Provide the (X, Y) coordinate of the cell's center where the given text is located.  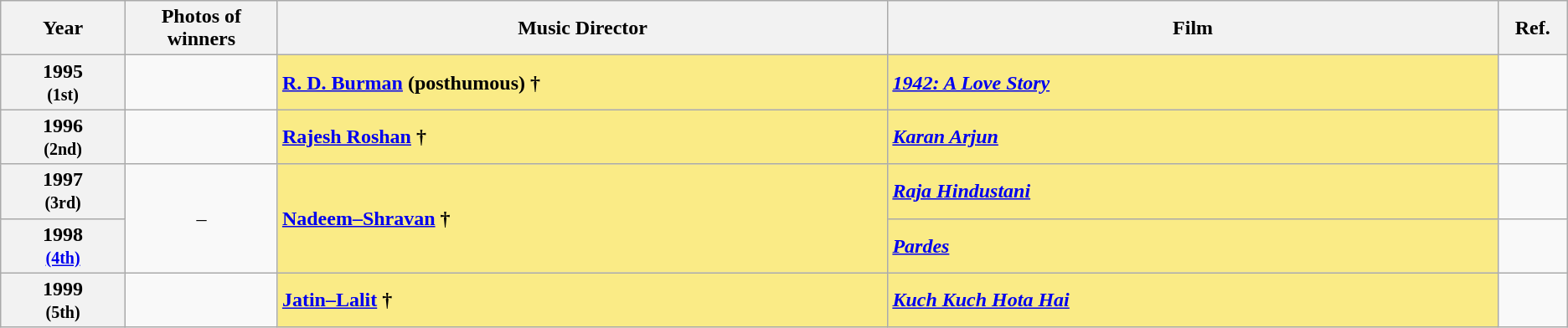
Jatin–Lalit † (582, 300)
Pardes (1193, 246)
1942: A Love Story (1193, 82)
Kuch Kuch Hota Hai (1193, 300)
Karan Arjun (1193, 137)
1996 (2nd) (64, 137)
Film (1193, 28)
Music Director (582, 28)
1995 (1st) (64, 82)
1999 (5th) (64, 300)
R. D. Burman (posthumous) † (582, 82)
1997 (3rd) (64, 191)
Raja Hindustani (1193, 191)
1998 (4th) (64, 246)
Photos of winners (201, 28)
– (201, 218)
Nadeem–Shravan † (582, 218)
Ref. (1533, 28)
Rajesh Roshan † (582, 137)
Year (64, 28)
